Detect which cell encompasses the target text, then output its (X, Y) center coordinate. 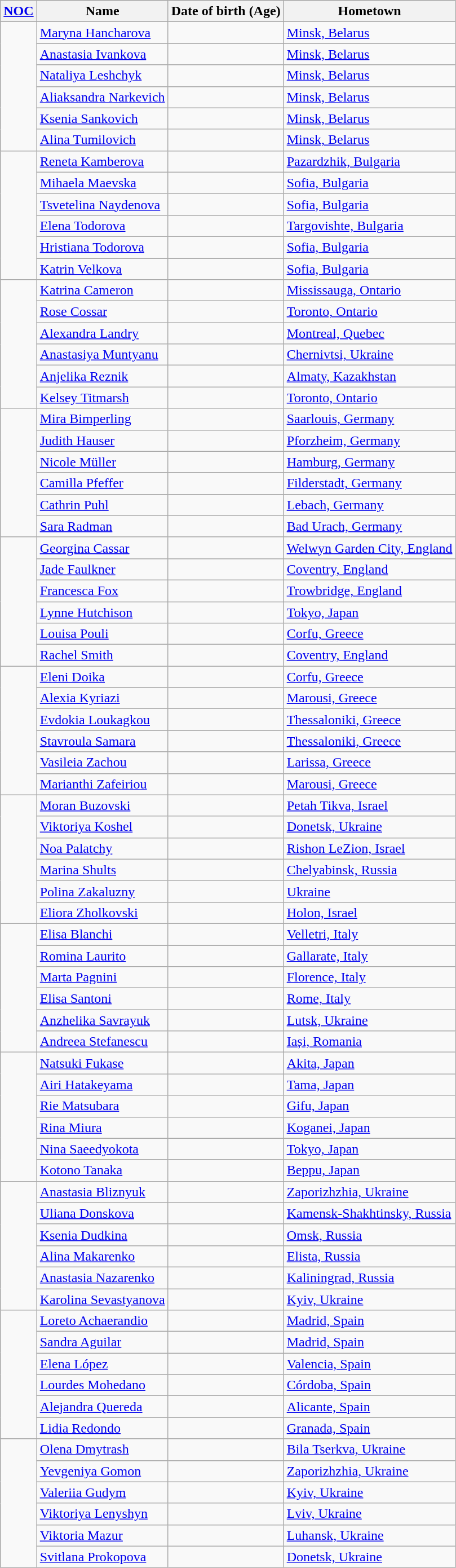
Lutsk, Ukraine (370, 1020)
Anjelika Reznik (103, 376)
Mississauga, Ontario (370, 290)
Romina Laurito (103, 956)
Ksenia Dudkina (103, 1235)
Olena Dmytrash (103, 1450)
Alexia Kyriazi (103, 698)
Córdoba, Spain (370, 1385)
Elena Todorova (103, 226)
Anastasia Nazarenko (103, 1278)
Rie Matsubara (103, 1106)
Eleni Doika (103, 677)
Marta Pagnini (103, 977)
Polina Zakaluzny (103, 891)
Hamburg, Germany (370, 462)
Maryna Hancharova (103, 33)
Uliana Donskova (103, 1213)
Nicole Müller (103, 462)
Stavroula Samara (103, 741)
Chernivtsi, Ukraine (370, 355)
NOC (19, 11)
Rishon LeZion, Israel (370, 848)
Iași, Romania (370, 1042)
Katrin Velkova (103, 269)
Alina Tumilovich (103, 140)
Rachel Smith (103, 655)
Kotono Tanaka (103, 1170)
Montreal, Quebec (370, 333)
Ukraine (370, 891)
Filderstadt, Germany (370, 483)
Lynne Hutchison (103, 612)
Viktoriya Lenyshyn (103, 1514)
Date of birth (Age) (225, 11)
Jade Faulkner (103, 569)
Mihaela Maevska (103, 183)
Beppu, Japan (370, 1170)
Name (103, 11)
Tama, Japan (370, 1085)
Florence, Italy (370, 977)
Ksenia Sankovich (103, 118)
Lviv, Ukraine (370, 1514)
Noa Palatchy (103, 848)
Alicante, Spain (370, 1407)
Katrina Cameron (103, 290)
Anastasia Ivankova (103, 54)
Kaliningrad, Russia (370, 1278)
Chelyabinsk, Russia (370, 870)
Gallarate, Italy (370, 956)
Eliora Zholkovski (103, 913)
Alejandra Quereda (103, 1407)
Vasileia Zachou (103, 763)
Pazardzhik, Bulgaria (370, 161)
Marianthi Zafeiriou (103, 784)
Bila Tserkva, Ukraine (370, 1450)
Alexandra Landry (103, 333)
Lidia Redondo (103, 1428)
Valeriia Gudym (103, 1492)
Airi Hatakeyama (103, 1085)
Gifu, Japan (370, 1106)
Larissa, Greece (370, 763)
Sandra Aguilar (103, 1342)
Kelsey Titmarsh (103, 398)
Granada, Spain (370, 1428)
Judith Hauser (103, 441)
Lourdes Mohedano (103, 1385)
Evdokia Loukagkou (103, 720)
Georgina Cassar (103, 548)
Hometown (370, 11)
Anastasia Bliznyuk (103, 1192)
Viktoria Mazur (103, 1535)
Luhansk, Ukraine (370, 1535)
Anastasiya Muntyanu (103, 355)
Akita, Japan (370, 1063)
Rome, Italy (370, 999)
Targovishte, Bulgaria (370, 226)
Lebach, Germany (370, 505)
Holon, Israel (370, 913)
Sara Radman (103, 526)
Camilla Pfeffer (103, 483)
Elisa Blanchi (103, 934)
Francesca Fox (103, 591)
Welwyn Garden City, England (370, 548)
Mira Bimperling (103, 419)
Cathrin Puhl (103, 505)
Tsvetelina Naydenova (103, 204)
Rina Miura (103, 1127)
Aliaksandra Narkevich (103, 97)
Elena López (103, 1364)
Saarlouis, Germany (370, 419)
Nataliya Leshchyk (103, 76)
Yevgeniya Gomon (103, 1471)
Valencia, Spain (370, 1364)
Anzhelika Savrayuk (103, 1020)
Kamensk-Shakhtinsky, Russia (370, 1213)
Almaty, Kazakhstan (370, 376)
Omsk, Russia (370, 1235)
Bad Urach, Germany (370, 526)
Rose Cossar (103, 312)
Svitlana Prokopova (103, 1557)
Andreea Stefanescu (103, 1042)
Viktoriya Koshel (103, 827)
Hristiana Todorova (103, 247)
Natsuki Fukase (103, 1063)
Marina Shults (103, 870)
Loreto Achaerandio (103, 1321)
Karolina Sevastyanova (103, 1299)
Reneta Kamberova (103, 161)
Moran Buzovski (103, 805)
Pforzheim, Germany (370, 441)
Velletri, Italy (370, 934)
Elisa Santoni (103, 999)
Alina Makarenko (103, 1256)
Louisa Pouli (103, 634)
Trowbridge, England (370, 591)
Elista, Russia (370, 1256)
Koganei, Japan (370, 1127)
Nina Saeedyokota (103, 1149)
Petah Tikva, Israel (370, 805)
